Pinpoint the cell where the given text exists, returning its [X, Y] midpoint coordinate. 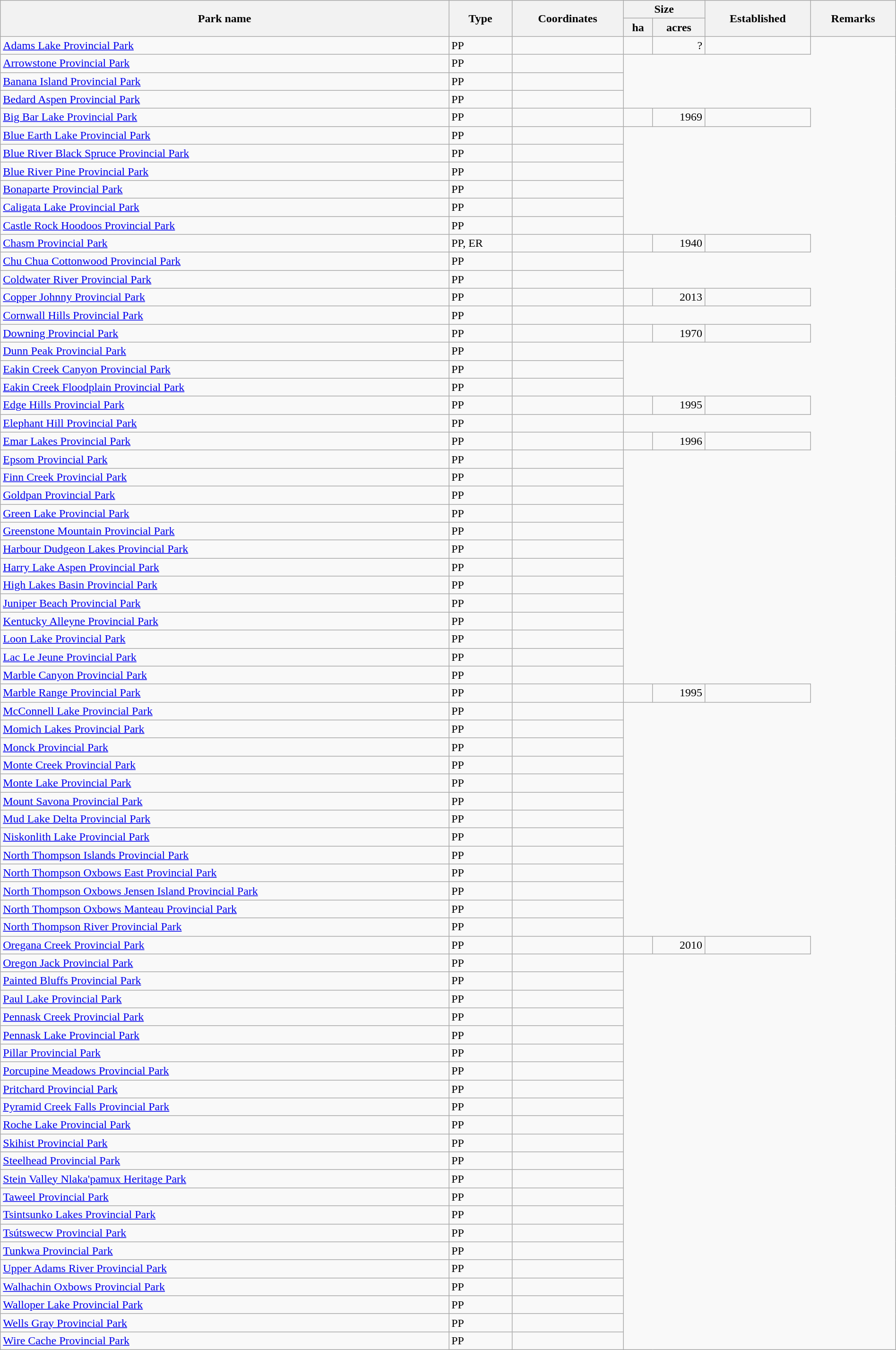
Paul Lake Provincial Park [225, 999]
North Thompson River Provincial Park [225, 927]
Monck Provincial Park [225, 747]
Tunkwa Provincial Park [225, 1251]
Stein Valley Nlaka'pamux Heritage Park [225, 1179]
Downing Provincial Park [225, 333]
ha [638, 27]
2010 [679, 945]
1969 [679, 117]
1940 [679, 243]
Pennask Lake Provincial Park [225, 1035]
North Thompson Oxbows Jensen Island Provincial Park [225, 891]
High Lakes Basin Provincial Park [225, 585]
Dunn Peak Provincial Park [225, 351]
Copper Johnny Provincial Park [225, 297]
Greenstone Mountain Provincial Park [225, 531]
Walloper Lake Provincial Park [225, 1305]
Pritchard Provincial Park [225, 1089]
PP, ER [481, 243]
Bonaparte Provincial Park [225, 189]
Monte Creek Provincial Park [225, 765]
Monte Lake Provincial Park [225, 783]
acres [679, 27]
Roche Lake Provincial Park [225, 1125]
1970 [679, 333]
McConnell Lake Provincial Park [225, 711]
Kentucky Alleyne Provincial Park [225, 621]
Mud Lake Delta Provincial Park [225, 819]
Blue Earth Lake Provincial Park [225, 135]
1996 [679, 441]
Bedard Aspen Provincial Park [225, 99]
Cornwall Hills Provincial Park [225, 315]
Wire Cache Provincial Park [225, 1341]
Pillar Provincial Park [225, 1053]
Momich Lakes Provincial Park [225, 729]
Marble Range Provincial Park [225, 693]
Harry Lake Aspen Provincial Park [225, 567]
Goldpan Provincial Park [225, 495]
North Thompson Oxbows Manteau Provincial Park [225, 909]
Size [664, 9]
Loon Lake Provincial Park [225, 639]
Epsom Provincial Park [225, 459]
Eakin Creek Canyon Provincial Park [225, 369]
Niskonlith Lake Provincial Park [225, 837]
Big Bar Lake Provincial Park [225, 117]
Finn Creek Provincial Park [225, 477]
Green Lake Provincial Park [225, 513]
Oregon Jack Provincial Park [225, 963]
Marble Canyon Provincial Park [225, 675]
Coldwater River Provincial Park [225, 279]
2013 [679, 297]
Banana Island Provincial Park [225, 81]
Pyramid Creek Falls Provincial Park [225, 1107]
? [679, 45]
Steelhead Provincial Park [225, 1161]
Remarks [853, 18]
Caligata Lake Provincial Park [225, 207]
Porcupine Meadows Provincial Park [225, 1071]
Coordinates [568, 18]
Type [481, 18]
Edge Hills Provincial Park [225, 405]
Chu Chua Cottonwood Provincial Park [225, 261]
Blue River Pine Provincial Park [225, 171]
Tsintsunko Lakes Provincial Park [225, 1215]
Castle Rock Hoodoos Provincial Park [225, 225]
Blue River Black Spruce Provincial Park [225, 153]
Chasm Provincial Park [225, 243]
Juniper Beach Provincial Park [225, 603]
Lac Le Jeune Provincial Park [225, 657]
Walhachin Oxbows Provincial Park [225, 1287]
Painted Bluffs Provincial Park [225, 981]
Upper Adams River Provincial Park [225, 1269]
Pennask Creek Provincial Park [225, 1017]
Arrowstone Provincial Park [225, 63]
Oregana Creek Provincial Park [225, 945]
Elephant Hill Provincial Park [225, 423]
Park name [225, 18]
Emar Lakes Provincial Park [225, 441]
Mount Savona Provincial Park [225, 801]
Adams Lake Provincial Park [225, 45]
North Thompson Islands Provincial Park [225, 855]
Skihist Provincial Park [225, 1143]
Taweel Provincial Park [225, 1197]
Harbour Dudgeon Lakes Provincial Park [225, 549]
Tsútswecw Provincial Park [225, 1233]
Eakin Creek Floodplain Provincial Park [225, 387]
Wells Gray Provincial Park [225, 1323]
Established [758, 18]
North Thompson Oxbows East Provincial Park [225, 873]
